For the text-containing cell, return its midpoint in (x, y) coordinate format. 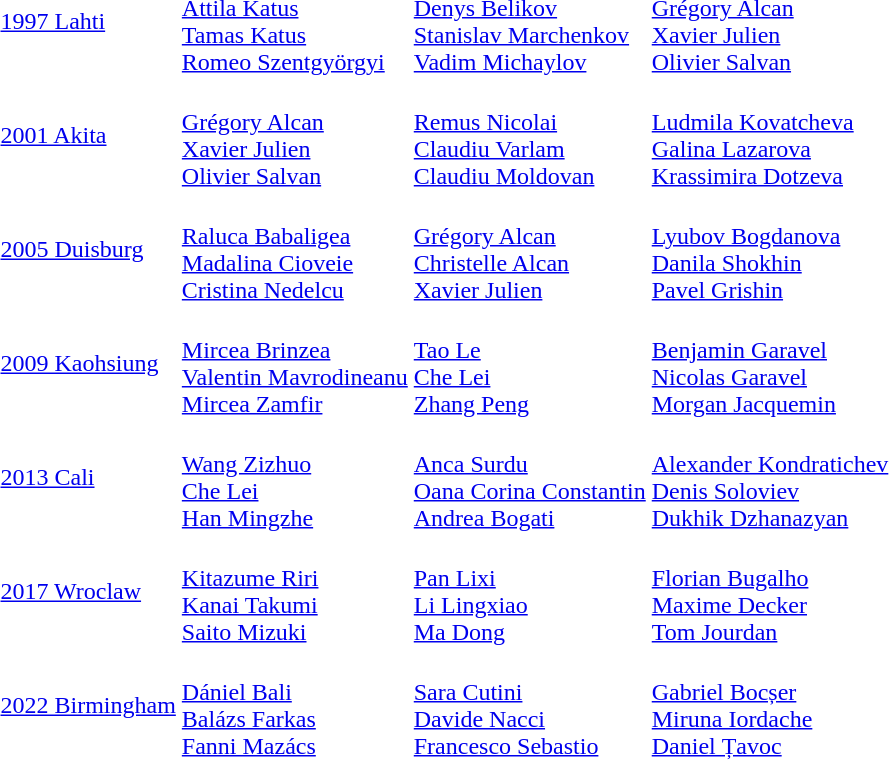
Kitazume Riri Kanai Takumi Saito Mizuki (294, 592)
Grégory AlcanXavier JulienOlivier Salvan (294, 136)
Mircea BrinzeaValentin MavrodineanuMircea Zamfir (294, 364)
Anca SurduOana Corina ConstantinAndrea Bogati (530, 478)
Wang ZizhuoChe LeiHan Mingzhe (294, 478)
Grégory AlcanChristelle AlcanXavier Julien (530, 250)
Pan LixiLi LingxiaoMa Dong (530, 592)
Raluca BabaligeaMadalina CioveieCristina Nedelcu (294, 250)
Remus NicolaiClaudiu VarlamClaudiu Moldovan (530, 136)
Tao LeChe LeiZhang Peng (530, 364)
